Return the [X, Y] coordinate for the center point of the cell that contains the specified text.  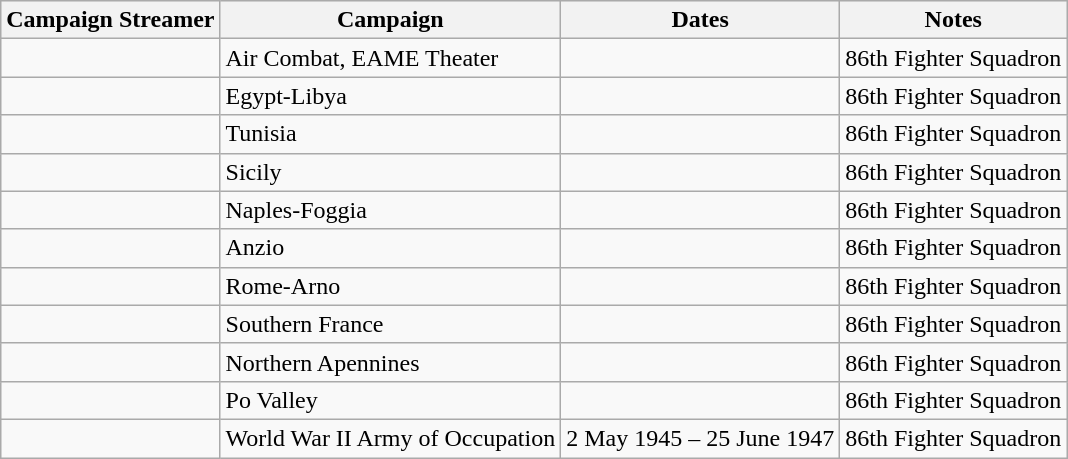
Dates [700, 20]
Naples-Foggia [390, 210]
Southern France [390, 324]
World War II Army of Occupation [390, 438]
Campaign [390, 20]
2 May 1945 – 25 June 1947 [700, 438]
Egypt-Libya [390, 96]
Air Combat, EAME Theater [390, 58]
Anzio [390, 248]
Notes [954, 20]
Tunisia [390, 134]
Rome-Arno [390, 286]
Northern Apennines [390, 362]
Sicily [390, 172]
Po Valley [390, 400]
Campaign Streamer [110, 20]
